Determine the (X, Y) coordinate at the center of the cell enclosing the given text.  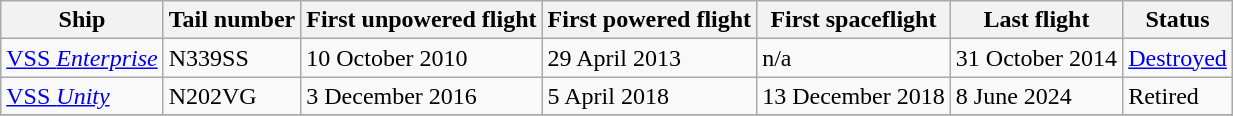
n/a (854, 58)
10 October 2010 (422, 58)
Status (1178, 20)
First powered flight (650, 20)
8 June 2024 (1036, 96)
5 April 2018 (650, 96)
First spaceflight (854, 20)
Ship (82, 20)
Last flight (1036, 20)
Destroyed (1178, 58)
3 December 2016 (422, 96)
N202VG (232, 96)
Retired (1178, 96)
13 December 2018 (854, 96)
VSS Enterprise (82, 58)
Tail number (232, 20)
N339SS (232, 58)
29 April 2013 (650, 58)
First unpowered flight (422, 20)
31 October 2014 (1036, 58)
VSS Unity (82, 96)
